Provide the [x, y] coordinate of the cell's center where the given text is located.  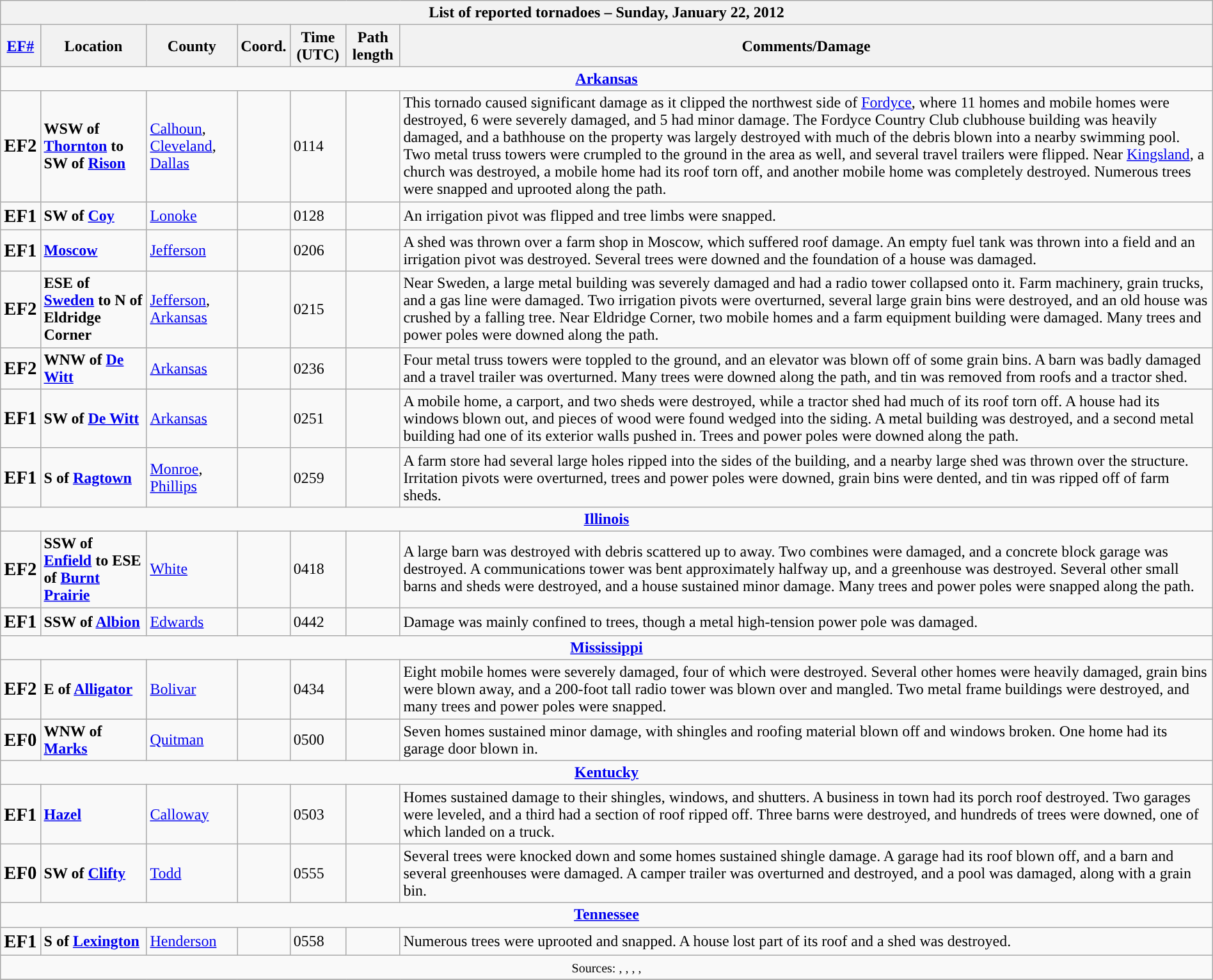
0236 [318, 368]
S of Lexington [93, 941]
0503 [318, 814]
Damage was mainly confined to trees, though a metal high-tension power pole was damaged. [806, 622]
S of Ragtown [93, 477]
County [192, 46]
Edwards [192, 622]
0114 [318, 146]
0442 [318, 622]
0558 [318, 941]
Lonoke [192, 216]
Path length [373, 46]
Numerous trees were uprooted and snapped. A house lost part of its roof and a shed was destroyed. [806, 941]
Time (UTC) [318, 46]
Seven homes sustained minor damage, with shingles and roofing material blown off and windows broken. One home had its garage door blown in. [806, 739]
Calhoun, Cleveland, Dallas [192, 146]
Tennessee [606, 915]
0259 [318, 477]
Sources: , , , , [606, 967]
Quitman [192, 739]
WSW of Thornton to SW of Rison [93, 146]
White [192, 569]
Moscow [93, 251]
0128 [318, 216]
Mississippi [606, 648]
E of Alligator [93, 690]
SSW of Albion [93, 622]
An irrigation pivot was flipped and tree limbs were snapped. [806, 216]
0434 [318, 690]
SSW of Enfield to ESE of Burnt Prairie [93, 569]
Coord. [264, 46]
0555 [318, 873]
Location [93, 46]
WNW of De Witt [93, 368]
Jefferson, Arkansas [192, 310]
Comments/Damage [806, 46]
Monroe, Phillips [192, 477]
Hazel [93, 814]
EF# [20, 46]
0206 [318, 251]
0215 [318, 310]
SW of De Witt [93, 418]
Henderson [192, 941]
0418 [318, 569]
Todd [192, 873]
Jefferson [192, 251]
ESE of Sweden to N of Eldridge Corner [93, 310]
Kentucky [606, 773]
0500 [318, 739]
0251 [318, 418]
Illinois [606, 519]
List of reported tornadoes – Sunday, January 22, 2012 [606, 13]
Bolivar [192, 690]
SW of Clifty [93, 873]
Calloway [192, 814]
WNW of Marks [93, 739]
SW of Coy [93, 216]
